Determine the [X, Y] coordinate at the center of the cell enclosing the given text.  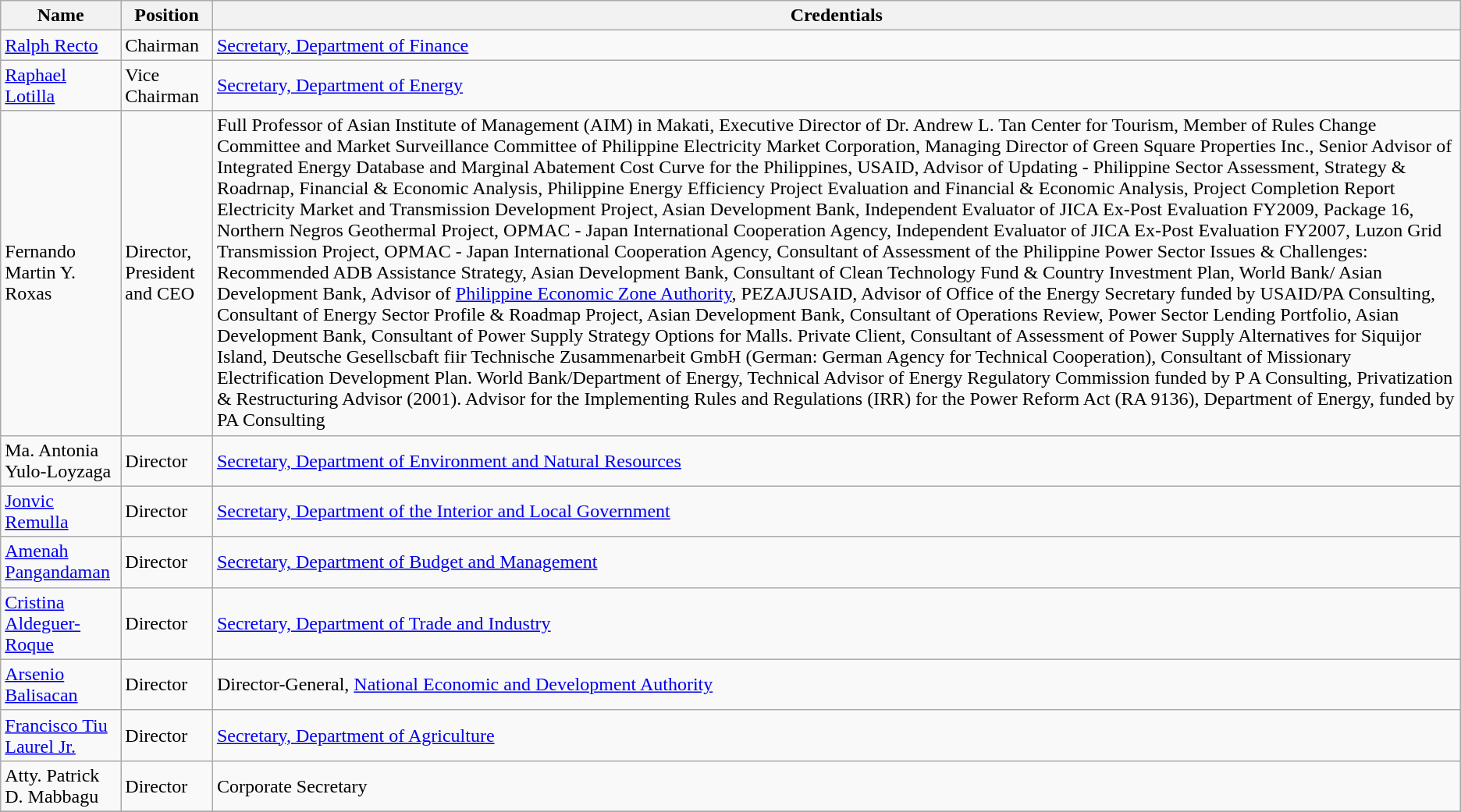
Corporate Secretary [837, 786]
Secretary, Department of Budget and Management [837, 562]
Arsenio Balisacan [61, 685]
Ma. Antonia Yulo-Loyzaga [61, 460]
Director-General, National Economic and Development Authority [837, 685]
Jonvic Remulla [61, 512]
Director, President and CEO [167, 273]
Chairman [167, 45]
Secretary, Department of Trade and Industry [837, 623]
Fernando Martin Y. Roxas [61, 273]
Amenah Pangandaman [61, 562]
Credentials [837, 16]
Francisco Tiu Laurel Jr. [61, 735]
Secretary, Department of the Interior and Local Government [837, 512]
Secretary, Department of Energy [837, 86]
Ralph Recto [61, 45]
Raphael Lotilla [61, 86]
Cristina Aldeguer-Roque [61, 623]
Name [61, 16]
Secretary, Department of Finance [837, 45]
Position [167, 16]
Vice Chairman [167, 86]
Atty. Patrick D. Mabbagu [61, 786]
Secretary, Department of Environment and Natural Resources [837, 460]
Secretary, Department of Agriculture [837, 735]
